Return (x, y) of the center of cell containing provided text 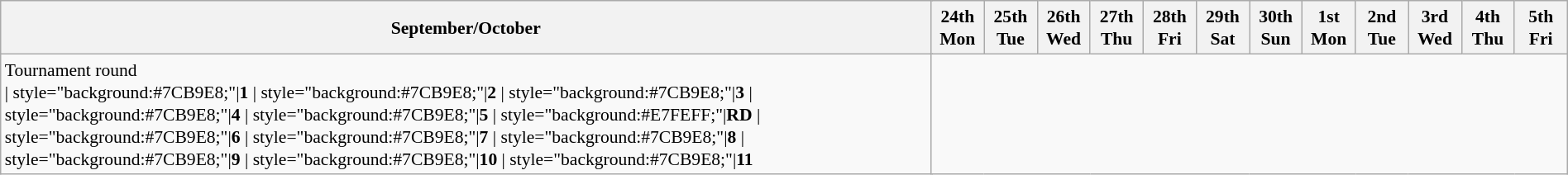
30thSun (1275, 27)
26thWed (1064, 27)
29thSat (1222, 27)
28thFri (1169, 27)
4thThu (1488, 27)
25thTue (1011, 27)
1stMon (1329, 27)
27thThu (1116, 27)
24thMon (958, 27)
5thFri (1541, 27)
2ndTue (1382, 27)
3rdWed (1435, 27)
September/October (466, 27)
